Locate the cell with the specified text and output its (x, y) center coordinate. 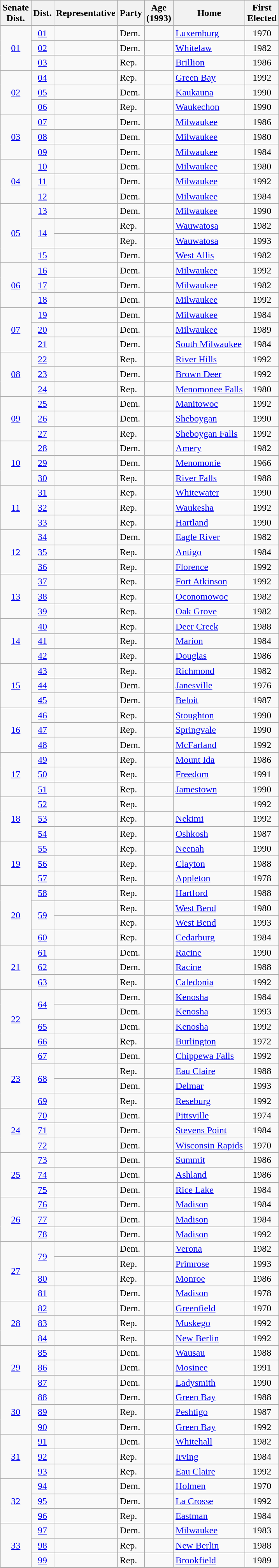
59 (42, 915)
Brookfield (209, 1560)
River Hills (209, 359)
78 (42, 1234)
82 (42, 1308)
67 (42, 1056)
Marion (209, 641)
Menomonie (209, 463)
Richmond (209, 670)
Antigo (209, 552)
46 (42, 715)
39 (42, 611)
Janesville (209, 686)
Cedarburg (209, 938)
Freedom (209, 774)
Springvale (209, 730)
Home (209, 13)
Sheboygan (209, 418)
83 (42, 1323)
81 (42, 1293)
70 (42, 1115)
80 (42, 1279)
Oconomowoc (209, 596)
66 (42, 1041)
34 (42, 537)
Menomonee Falls (209, 389)
Douglas (209, 656)
68 (42, 1078)
38 (42, 596)
Age(1993) (159, 13)
52 (42, 804)
West Allis (209, 256)
73 (42, 1160)
River Falls (209, 478)
Kaukauna (209, 92)
Neenah (209, 848)
74 (42, 1175)
50 (42, 774)
Rice Lake (209, 1190)
Verona (209, 1249)
Delmar (209, 1086)
Ladysmith (209, 1383)
1976 (262, 686)
Reseburg (209, 1101)
42 (42, 656)
72 (42, 1145)
85 (42, 1353)
57 (42, 878)
41 (42, 641)
Beloit (209, 700)
Sheboygan Falls (209, 434)
84 (42, 1338)
Hartford (209, 893)
55 (42, 848)
76 (42, 1205)
Oak Grove (209, 611)
40 (42, 626)
75 (42, 1190)
Ashland (209, 1175)
Manitowoc (209, 404)
Greenfield (209, 1308)
Waukechon (209, 107)
48 (42, 745)
97 (42, 1531)
63 (42, 982)
94 (42, 1486)
93 (42, 1471)
Wisconsin Rapids (209, 1145)
SenateDist. (16, 13)
La Crosse (209, 1501)
96 (42, 1516)
Chippewa Falls (209, 1056)
44 (42, 686)
Mount Ida (209, 760)
Pittsville (209, 1115)
Burlington (209, 1041)
Wausau (209, 1353)
Florence (209, 567)
65 (42, 1027)
37 (42, 582)
Waukesha (209, 508)
Jamestown (209, 789)
Representative (86, 13)
91 (42, 1442)
Hartland (209, 522)
Peshtigo (209, 1412)
South Milwaukee (209, 344)
Whitehall (209, 1442)
49 (42, 760)
64 (42, 1004)
Irving (209, 1457)
1966 (262, 463)
Fort Atkinson (209, 582)
McFarland (209, 745)
95 (42, 1501)
69 (42, 1101)
1972 (262, 1041)
90 (42, 1427)
Holmen (209, 1486)
47 (42, 730)
36 (42, 567)
Nekimi (209, 819)
99 (42, 1560)
Mosinee (209, 1367)
FirstElected (262, 13)
88 (42, 1397)
Appleton (209, 878)
Eagle River (209, 537)
45 (42, 700)
Clayton (209, 863)
Whitelaw (209, 48)
Dist. (42, 13)
Party (131, 13)
Caledonia (209, 982)
51 (42, 789)
98 (42, 1545)
Stevens Point (209, 1130)
Brown Deer (209, 374)
62 (42, 967)
Luxemburg (209, 33)
1983 (262, 1531)
60 (42, 938)
86 (42, 1367)
71 (42, 1130)
58 (42, 893)
77 (42, 1219)
89 (42, 1412)
Muskego (209, 1323)
1974 (262, 1115)
Oshkosh (209, 834)
56 (42, 863)
Brillion (209, 63)
79 (42, 1256)
Primrose (209, 1264)
43 (42, 670)
61 (42, 952)
Whitewater (209, 493)
92 (42, 1457)
53 (42, 819)
Amery (209, 448)
Deer Creek (209, 626)
Summit (209, 1160)
Stoughton (209, 715)
35 (42, 552)
Monroe (209, 1279)
54 (42, 834)
87 (42, 1383)
Eastman (209, 1516)
